Determine the (X, Y) coordinate at the center of the cell enclosing the given text.  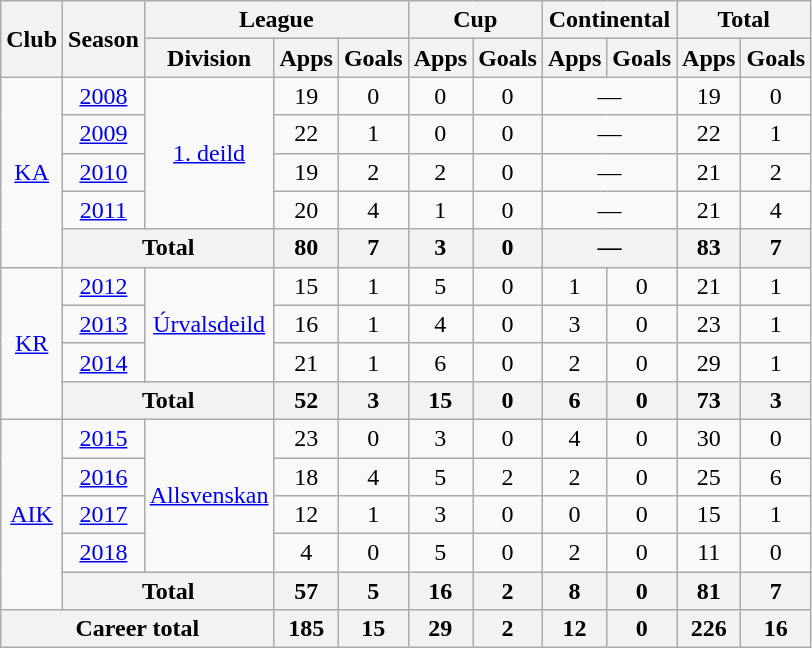
Cup (475, 20)
Allsvenskan (209, 495)
2018 (104, 553)
2011 (104, 210)
11 (709, 553)
2008 (104, 96)
18 (306, 477)
2013 (104, 324)
30 (709, 438)
League (276, 20)
2016 (104, 477)
8 (574, 591)
KA (32, 172)
2009 (104, 134)
Season (104, 39)
81 (709, 591)
Continental (609, 20)
52 (306, 400)
226 (709, 629)
2010 (104, 172)
2017 (104, 515)
1. deild (209, 153)
Division (209, 58)
73 (709, 400)
Career total (138, 629)
25 (709, 477)
2015 (104, 438)
Club (32, 39)
Úrvalsdeild (209, 324)
2014 (104, 362)
KR (32, 343)
2012 (104, 286)
83 (709, 248)
185 (306, 629)
AIK (32, 514)
57 (306, 591)
80 (306, 248)
20 (306, 210)
